Extract the [x, y] coordinate from the center of the cell holding the provided text.  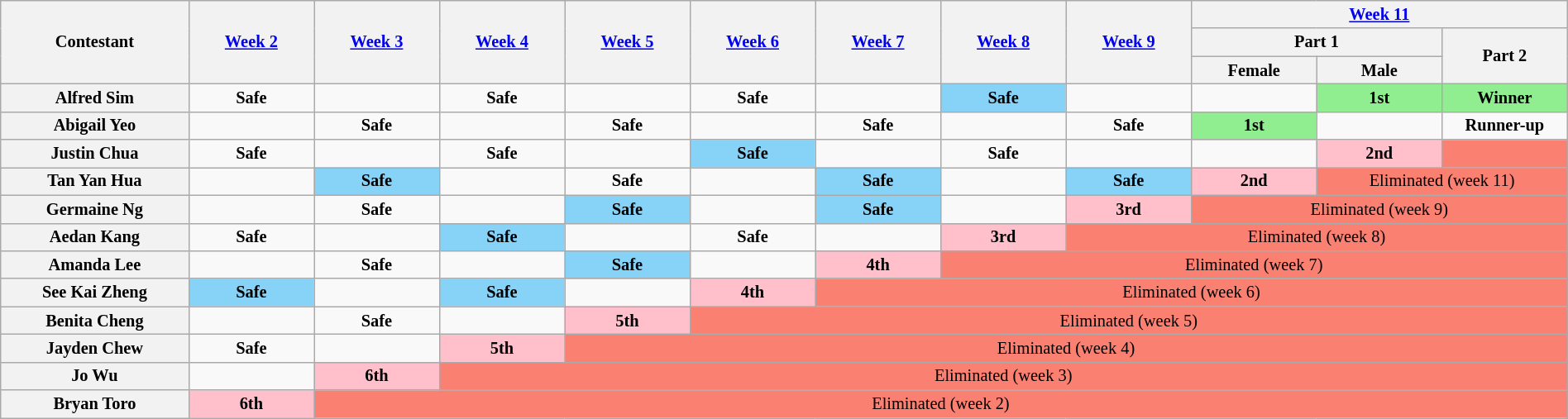
Bryan Toro [94, 404]
Amanda Lee [94, 264]
Jayden Chew [94, 348]
Week 4 [502, 41]
Week 7 [878, 41]
Eliminated (week 9) [1379, 209]
Justin Chua [94, 154]
Germaine Ng [94, 209]
Part 2 [1505, 56]
Eliminated (week 8) [1317, 237]
Aedan Kang [94, 237]
Week 5 [628, 41]
Part 1 [1317, 42]
Runner-up [1505, 126]
Week 9 [1129, 41]
Week 6 [753, 41]
See Kai Zheng [94, 293]
Eliminated (week 4) [1067, 348]
Female [1254, 70]
Benita Cheng [94, 321]
Alfred Sim [94, 98]
Week 2 [251, 41]
Eliminated (week 7) [1254, 264]
Eliminated (week 2) [941, 404]
Contestant [94, 41]
Eliminated (week 11) [1442, 181]
Jo Wu [94, 376]
Abigail Yeo [94, 126]
Week 3 [377, 41]
Week 8 [1003, 41]
Winner [1505, 98]
Eliminated (week 3) [1003, 376]
Week 11 [1379, 14]
Eliminated (week 5) [1128, 321]
Eliminated (week 6) [1191, 293]
Male [1379, 70]
Tan Yan Hua [94, 181]
